Search for the cell housing the specified text and yield its [X, Y] center coordinate. 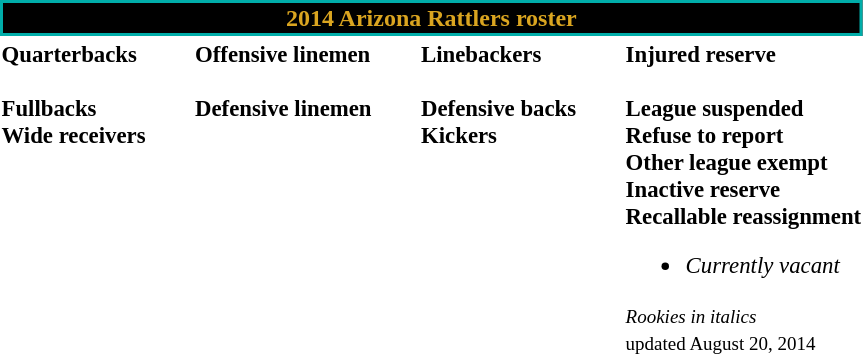
2014 Arizona Rattlers roster [432, 18]
